Pinpoint the cell where the given text exists, returning its (X, Y) midpoint coordinate. 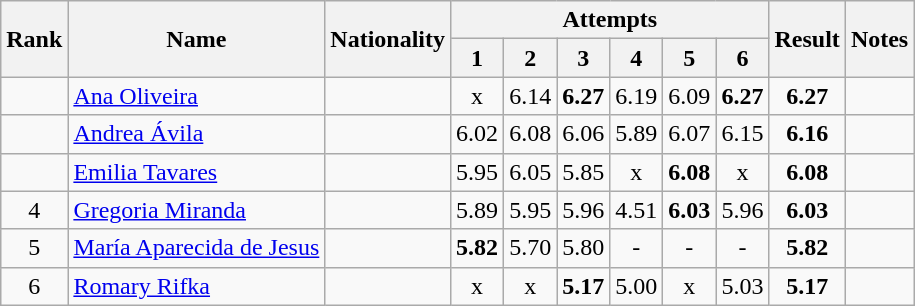
6.07 (690, 134)
1 (478, 58)
6.14 (530, 96)
6.02 (478, 134)
Nationality (388, 39)
Result (807, 39)
3 (584, 58)
Rank (34, 39)
Name (196, 39)
6.19 (636, 96)
6.06 (584, 134)
6.15 (742, 134)
Ana Oliveira (196, 96)
5.80 (584, 248)
2 (530, 58)
Gregoria Miranda (196, 210)
6.05 (530, 172)
6.09 (690, 96)
4.51 (636, 210)
5.03 (742, 286)
Andrea Ávila (196, 134)
Emilia Tavares (196, 172)
5.00 (636, 286)
Romary Rifka (196, 286)
5.70 (530, 248)
5.85 (584, 172)
María Aparecida de Jesus (196, 248)
6.16 (807, 134)
Attempts (610, 20)
Notes (879, 39)
